Find where the given text appears and provide that cell's center as [x, y] coordinate. 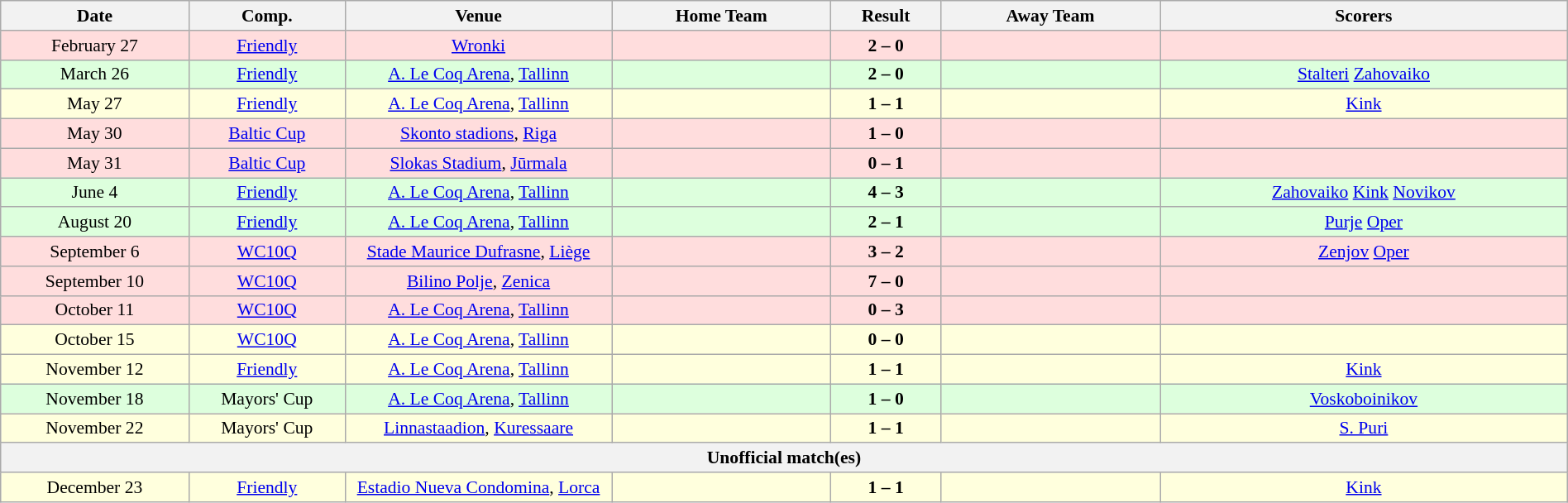
Wronki [479, 46]
August 20 [94, 223]
November 18 [94, 399]
Comp. [266, 16]
Slokas Stadium, Jūrmala [479, 163]
Home Team [721, 16]
Unofficial match(es) [784, 458]
June 4 [94, 193]
Estadio Nueva Condomina, Lorca [479, 487]
0 – 3 [887, 310]
Skonto stadions, Riga [479, 134]
Venue [479, 16]
September 6 [94, 251]
0 – 0 [887, 340]
0 – 1 [887, 163]
November 22 [94, 429]
Voskoboinikov [1365, 399]
Zahovaiko Kink Novikov [1365, 193]
7 – 0 [887, 281]
October 11 [94, 310]
4 – 3 [887, 193]
Purje Oper [1365, 223]
May 31 [94, 163]
November 12 [94, 370]
Bilino Polje, Zenica [479, 281]
March 26 [94, 74]
Stade Maurice Dufrasne, Liège [479, 251]
Date [94, 16]
S. Puri [1365, 429]
Zenjov Oper [1365, 251]
Scorers [1365, 16]
Stalteri Zahovaiko [1365, 74]
October 15 [94, 340]
2 – 1 [887, 223]
3 – 2 [887, 251]
Linnastaadion, Kuressaare [479, 429]
May 27 [94, 104]
May 30 [94, 134]
February 27 [94, 46]
September 10 [94, 281]
Result [887, 16]
Away Team [1050, 16]
December 23 [94, 487]
